Find where the given text appears and provide that cell's center as (x, y) coordinate. 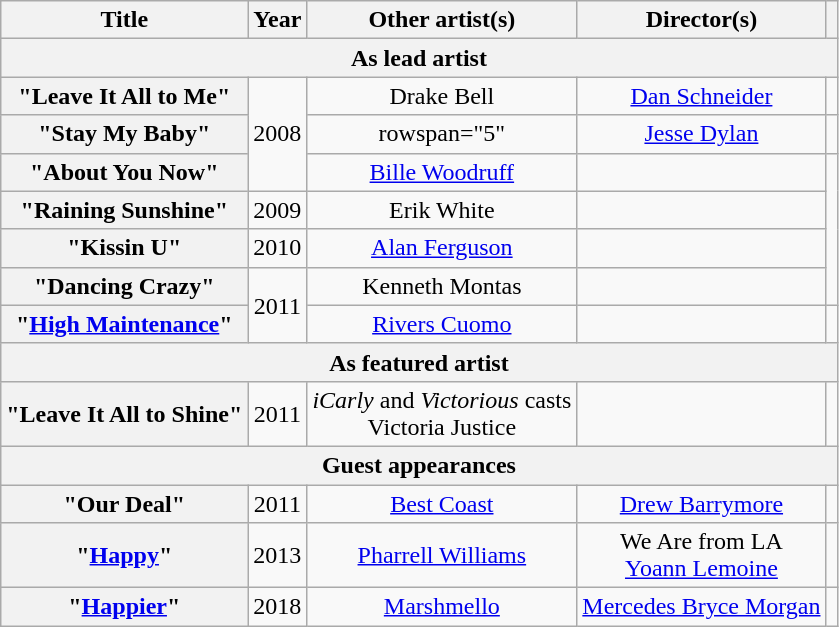
"Raining Sunshine" (124, 210)
2010 (278, 248)
"Kissin U" (124, 248)
Dan Schneider (702, 96)
"Happy" (124, 556)
Year (278, 20)
As featured artist (419, 362)
We Are from LAYoann Lemoine (702, 556)
Alan Ferguson (442, 248)
Drake Bell (442, 96)
2013 (278, 556)
2018 (278, 607)
"Dancing Crazy" (124, 286)
"Our Deal" (124, 503)
Marshmello (442, 607)
"High Maintenance" (124, 324)
"Happier" (124, 607)
Kenneth Montas (442, 286)
Guest appearances (419, 465)
As lead artist (419, 58)
rowspan="5" (442, 134)
Other artist(s) (442, 20)
2009 (278, 210)
Bille Woodruff (442, 172)
iCarly and Victorious castsVictoria Justice (442, 414)
Pharrell Williams (442, 556)
Drew Barrymore (702, 503)
Title (124, 20)
"Leave It All to Shine" (124, 414)
"Leave It All to Me" (124, 96)
Jesse Dylan (702, 134)
Best Coast (442, 503)
Mercedes Bryce Morgan (702, 607)
Rivers Cuomo (442, 324)
Director(s) (702, 20)
"About You Now" (124, 172)
"Stay My Baby" (124, 134)
2008 (278, 134)
Erik White (442, 210)
